Capture the cell that displays the provided text and extract its [x, y] central coordinate. 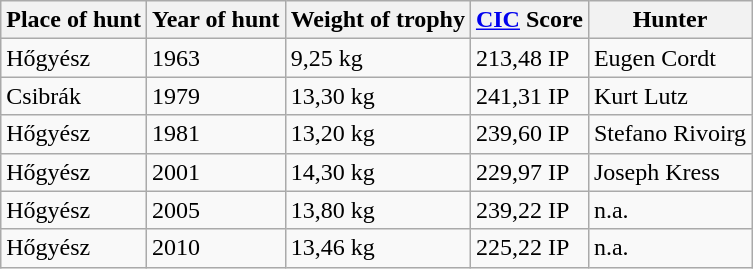
Place of hunt [74, 20]
2010 [216, 248]
CIC Score [529, 20]
Kurt Lutz [670, 96]
1963 [216, 58]
13,46 kg [378, 248]
2005 [216, 210]
2001 [216, 172]
239,22 IP [529, 210]
229,97 IP [529, 172]
Year of hunt [216, 20]
239,60 IP [529, 134]
Hunter [670, 20]
Eugen Cordt [670, 58]
241,31 IP [529, 96]
Csibrák [74, 96]
Joseph Kress [670, 172]
1981 [216, 134]
Stefano Rivoirg [670, 134]
225,22 IP [529, 248]
13,80 kg [378, 210]
14,30 kg [378, 172]
Weight of trophy [378, 20]
1979 [216, 96]
9,25 kg [378, 58]
213,48 IP [529, 58]
13,20 kg [378, 134]
13,30 kg [378, 96]
